Provide the (X, Y) coordinate of the cell's center where the given text is located.  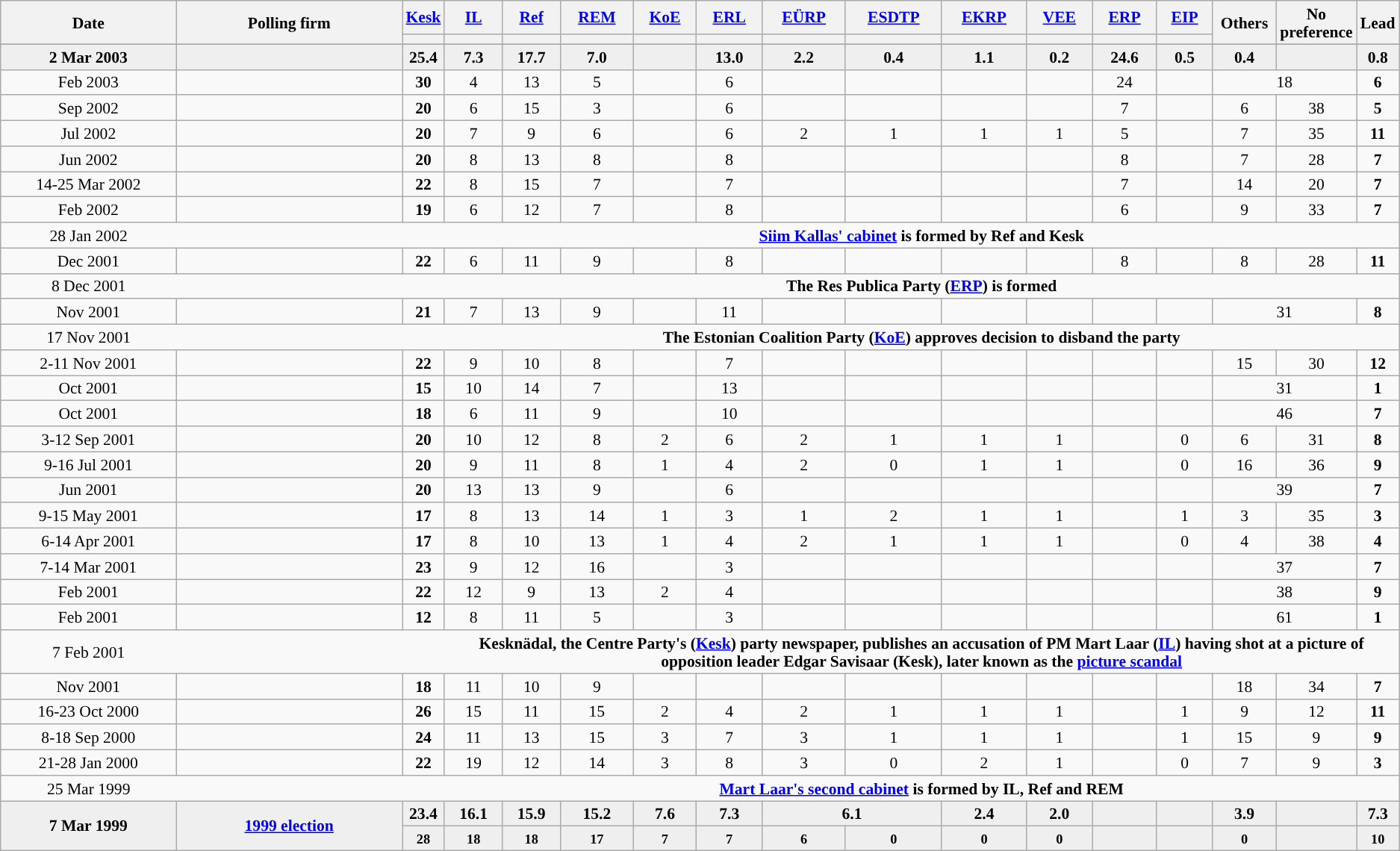
Lead (1378, 22)
REM (597, 18)
7.0 (597, 57)
8-18 Sep 2000 (88, 738)
Jun 2001 (88, 490)
Date (88, 22)
21-28 Jan 2000 (88, 763)
25.4 (423, 57)
13.0 (729, 57)
Jul 2002 (88, 134)
46 (1284, 414)
16-23 Oct 2000 (88, 711)
1999 election (290, 826)
The Estonian Coalition Party (KoE) approves decision to disband the party (921, 337)
24.6 (1124, 57)
0.8 (1378, 57)
EÜRP (803, 18)
17 Nov 2001 (88, 337)
14-25 Mar 2002 (88, 184)
Siim Kallas' cabinet is formed by Ref and Kesk (921, 235)
26 (423, 711)
2.2 (803, 57)
15.2 (597, 814)
34 (1316, 686)
36 (1316, 464)
9-15 May 2001 (88, 516)
21 (423, 312)
7 Mar 1999 (88, 826)
ERP (1124, 18)
25 Mar 1999 (88, 788)
17.7 (532, 57)
Polling firm (290, 22)
16.1 (473, 814)
VEE (1060, 18)
23.4 (423, 814)
0.2 (1060, 57)
No preference (1316, 22)
61 (1284, 617)
7.6 (665, 814)
6-14 Apr 2001 (88, 541)
ESDTP (893, 18)
The Res Publica Party (ERP) is formed (921, 286)
2.4 (984, 814)
33 (1316, 210)
28 Jan 2002 (88, 235)
KoE (665, 18)
9-16 Jul 2001 (88, 464)
23 (423, 567)
Jun 2002 (88, 159)
Sep 2002 (88, 108)
2.0 (1060, 814)
Kesk (423, 18)
ERL (729, 18)
Others (1244, 22)
Mart Laar's second cabinet is formed by IL, Ref and REM (921, 788)
EKRP (984, 18)
39 (1284, 490)
7 Feb 2001 (88, 652)
Ref (532, 18)
7-14 Mar 2001 (88, 567)
8 Dec 2001 (88, 286)
6.1 (852, 814)
Feb 2003 (88, 82)
37 (1284, 567)
15.9 (532, 814)
EIP (1184, 18)
Feb 2002 (88, 210)
IL (473, 18)
2 Mar 2003 (88, 57)
3.9 (1244, 814)
2-11 Nov 2001 (88, 363)
3-12 Sep 2001 (88, 439)
0.5 (1184, 57)
1.1 (984, 57)
Dec 2001 (88, 261)
